Search for the cell housing the specified text and yield its (X, Y) center coordinate. 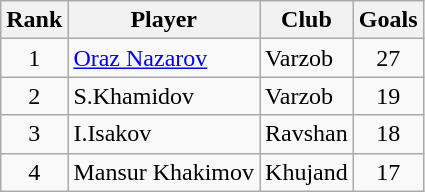
Khujand (307, 172)
4 (34, 172)
Oraz Nazarov (164, 58)
3 (34, 134)
Mansur Khakimov (164, 172)
18 (388, 134)
Ravshan (307, 134)
Goals (388, 20)
1 (34, 58)
17 (388, 172)
27 (388, 58)
19 (388, 96)
Club (307, 20)
I.Isakov (164, 134)
2 (34, 96)
Rank (34, 20)
S.Khamidov (164, 96)
Player (164, 20)
